Determine the [x, y] coordinate at the center of the cell enclosing the given text.  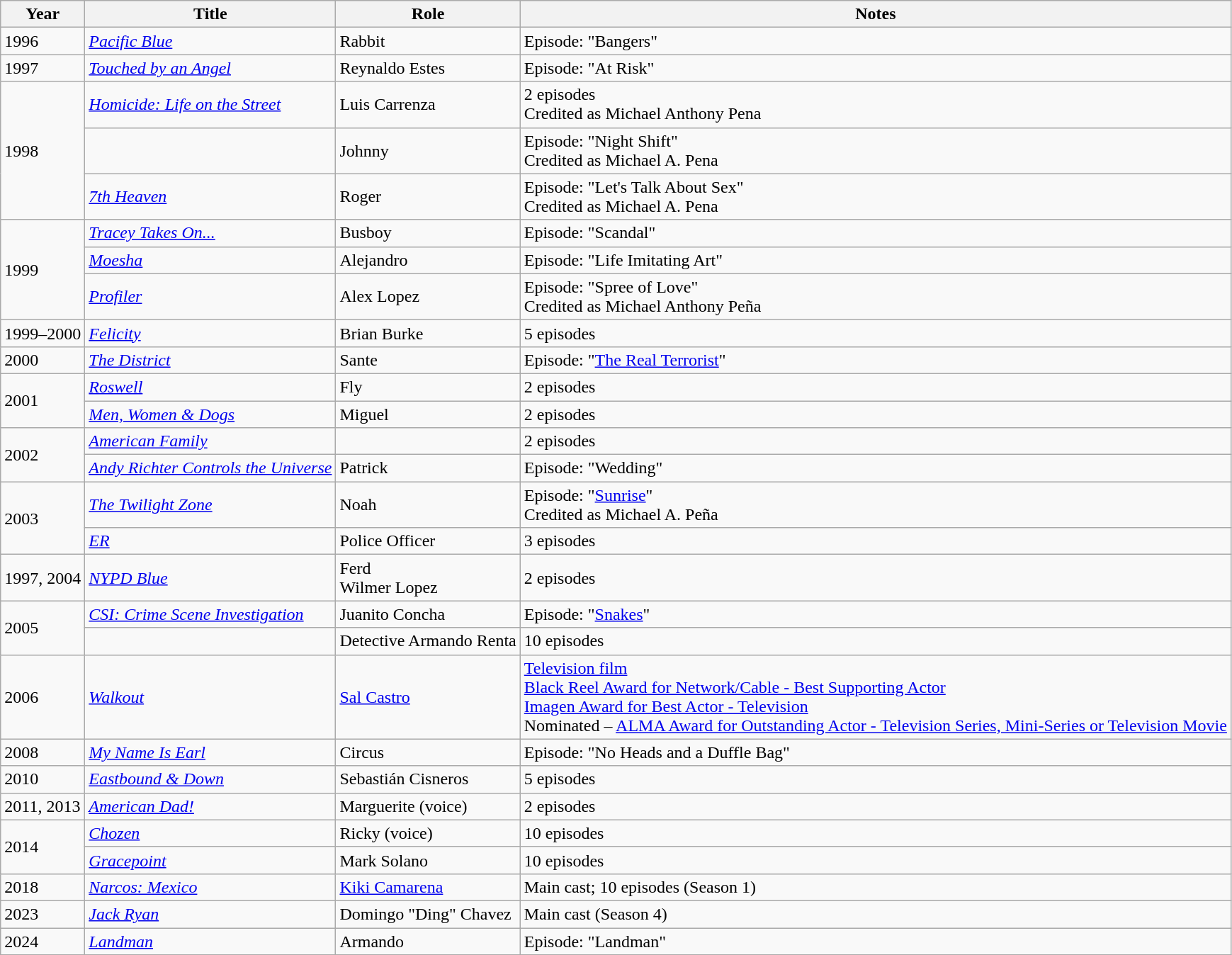
Mark Solano [428, 860]
2018 [43, 887]
2024 [43, 942]
Walkout [210, 697]
Main cast (Season 4) [876, 914]
Roger [428, 197]
Johnny [428, 150]
Narcos: Mexico [210, 887]
Notes [876, 14]
Homicide: Life on the Street [210, 105]
Armando [428, 942]
FerdWilmer Lopez [428, 578]
Episode: "Scandal" [876, 233]
Year [43, 14]
7th Heaven [210, 197]
Profiler [210, 296]
2008 [43, 752]
American Family [210, 441]
Episode: "Let's Talk About Sex"Credited as Michael A. Pena [876, 197]
Noah [428, 504]
ER [210, 541]
Sante [428, 360]
Police Officer [428, 541]
Episode: "Snakes" [876, 614]
American Dad! [210, 806]
CSI: Crime Scene Investigation [210, 614]
Landman [210, 942]
Alex Lopez [428, 296]
Sebastián Cisneros [428, 779]
Gracepoint [210, 860]
Alejandro [428, 260]
Touched by an Angel [210, 68]
1997, 2004 [43, 578]
Felicity [210, 333]
Main cast; 10 episodes (Season 1) [876, 887]
Eastbound & Down [210, 779]
Reynaldo Estes [428, 68]
Jack Ryan [210, 914]
Men, Women & Dogs [210, 414]
Tracey Takes On... [210, 233]
Juanito Concha [428, 614]
Episode: "Night Shift"Credited as Michael A. Pena [876, 150]
2011, 2013 [43, 806]
My Name Is Earl [210, 752]
Domingo "Ding" Chavez [428, 914]
Busboy [428, 233]
1996 [43, 41]
Chozen [210, 833]
Role [428, 14]
Episode: "Wedding" [876, 468]
Moesha [210, 260]
1999–2000 [43, 333]
2010 [43, 779]
2000 [43, 360]
Episode: "At Risk" [876, 68]
Miguel [428, 414]
Luis Carrenza [428, 105]
1999 [43, 269]
Pacific Blue [210, 41]
2001 [43, 400]
2003 [43, 519]
The District [210, 360]
Kiki Camarena [428, 887]
The Twilight Zone [210, 504]
Episode: "Bangers" [876, 41]
Rabbit [428, 41]
Title [210, 14]
Marguerite (voice) [428, 806]
Roswell [210, 387]
Brian Burke [428, 333]
Fly [428, 387]
3 episodes [876, 541]
Detective Armando Renta [428, 641]
2 episodesCredited as Michael Anthony Pena [876, 105]
Episode: "No Heads and a Duffle Bag" [876, 752]
Episode: "Sunrise"Credited as Michael A. Peña [876, 504]
2006 [43, 697]
Sal Castro [428, 697]
NYPD Blue [210, 578]
Episode: "The Real Terrorist" [876, 360]
Ricky (voice) [428, 833]
Andy Richter Controls the Universe [210, 468]
2005 [43, 628]
2002 [43, 455]
1997 [43, 68]
2014 [43, 847]
Episode: "Life Imitating Art" [876, 260]
Episode: "Landman" [876, 942]
Patrick [428, 468]
Circus [428, 752]
1998 [43, 150]
2023 [43, 914]
Episode: "Spree of Love"Credited as Michael Anthony Peña [876, 296]
